Detect which cell encompasses the target text, then output its [x, y] center coordinate. 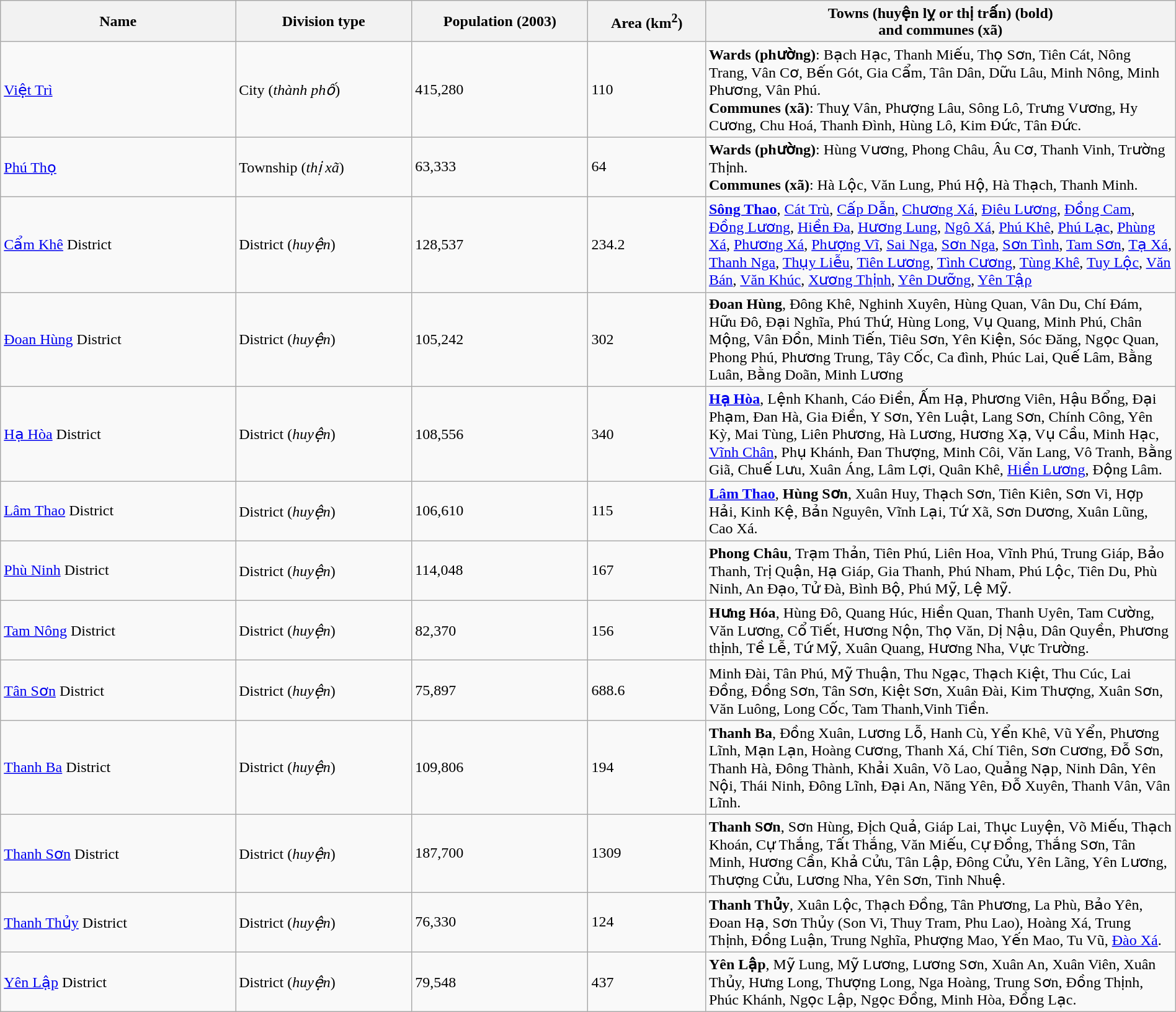
Việt Trì [118, 89]
Thanh Ba District [118, 767]
Thanh Thủy District [118, 921]
187,700 [500, 853]
114,048 [500, 570]
Phù Ninh District [118, 570]
Phú Thọ [118, 167]
234.2 [646, 244]
64 [646, 167]
437 [646, 982]
75,897 [500, 691]
194 [646, 767]
124 [646, 921]
Đoan Hùng District [118, 339]
79,548 [500, 982]
Name [118, 21]
106,610 [500, 511]
167 [646, 570]
Hạ Hòa District [118, 434]
688.6 [646, 691]
Yên Lập District [118, 982]
Wards (phường): Hùng Vương, Phong Châu, Âu Cơ, Thanh Vinh, Trường Thịnh.Communes (xã): Hà Lộc, Văn Lung, Phú Hộ, Hà Thạch, Thanh Minh. [940, 167]
128,537 [500, 244]
63,333 [500, 167]
156 [646, 630]
109,806 [500, 767]
115 [646, 511]
76,330 [500, 921]
340 [646, 434]
City (thành phố) [324, 89]
Lâm Thao District [118, 511]
105,242 [500, 339]
Towns (huyện lỵ or thị trấn) (bold)and communes (xã) [940, 21]
415,280 [500, 89]
1309 [646, 853]
Lâm Thao, Hùng Sơn, Xuân Huy, Thạch Sơn, Tiên Kiên, Sơn Vi, Hợp Hải, Kinh Kệ, Bản Nguyên, Vĩnh Lại, Tứ Xã, Sơn Dương, Xuân Lũng, Cao Xá. [940, 511]
Cẩm Khê District [118, 244]
108,556 [500, 434]
Population (2003) [500, 21]
110 [646, 89]
Township (thị xã) [324, 167]
Area (km2) [646, 21]
Tân Sơn District [118, 691]
Thanh Sơn District [118, 853]
Division type [324, 21]
82,370 [500, 630]
302 [646, 339]
Tam Nông District [118, 630]
